Return (x, y) of the center of cell containing provided text 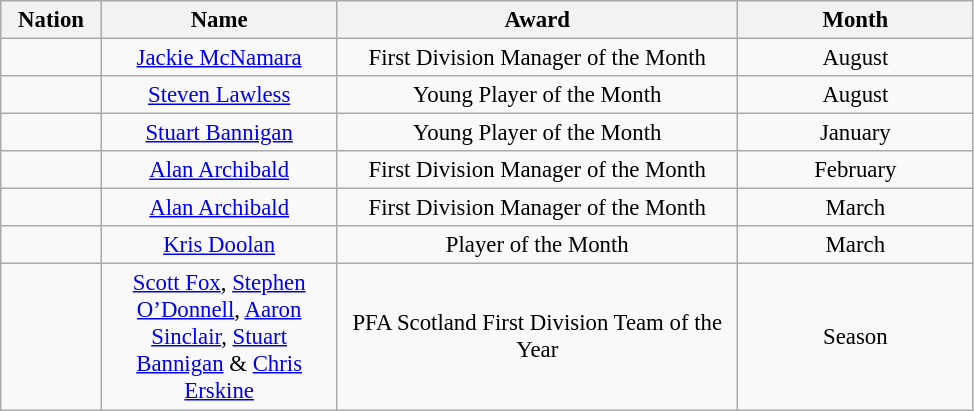
PFA Scotland First Division Team of the Year (538, 337)
Season (856, 337)
Player of the Month (538, 245)
Scott Fox, Stephen O’Donnell, Aaron Sinclair, Stuart Bannigan & Chris Erskine (219, 337)
January (856, 133)
Name (219, 20)
Month (856, 20)
Award (538, 20)
Steven Lawless (219, 95)
February (856, 170)
Nation (52, 20)
Jackie McNamara (219, 58)
Stuart Bannigan (219, 133)
Kris Doolan (219, 245)
